Find where the given text appears and provide that cell's center as (X, Y) coordinate. 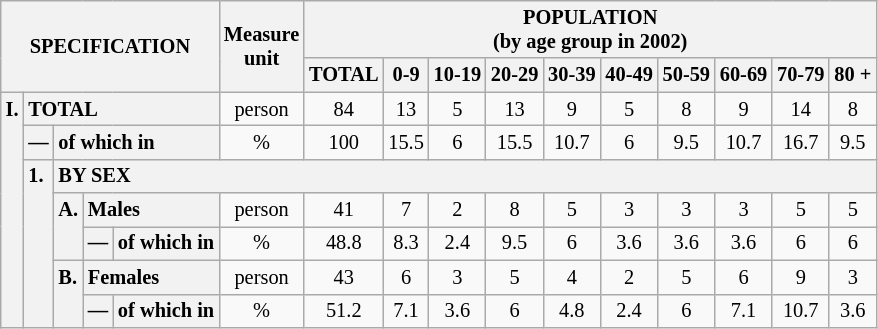
BY SEX (466, 176)
A. (68, 226)
0-9 (406, 75)
80 + (852, 75)
7 (406, 210)
16.7 (800, 142)
I. (12, 210)
8.3 (406, 243)
10-19 (458, 75)
40-49 (628, 75)
30-39 (572, 75)
1. (38, 243)
41 (344, 210)
100 (344, 142)
Males (151, 210)
SPECIFICATION (110, 46)
84 (344, 109)
70-79 (800, 75)
51.2 (344, 311)
48.8 (344, 243)
14 (800, 109)
50-59 (686, 75)
43 (344, 277)
20-29 (514, 75)
POPULATION (by age group in 2002) (590, 29)
Measure unit (262, 46)
4 (572, 277)
60-69 (744, 75)
B. (68, 294)
Females (151, 277)
4.8 (572, 311)
